Determine the (x, y) coordinate at the center of the cell enclosing the given text.  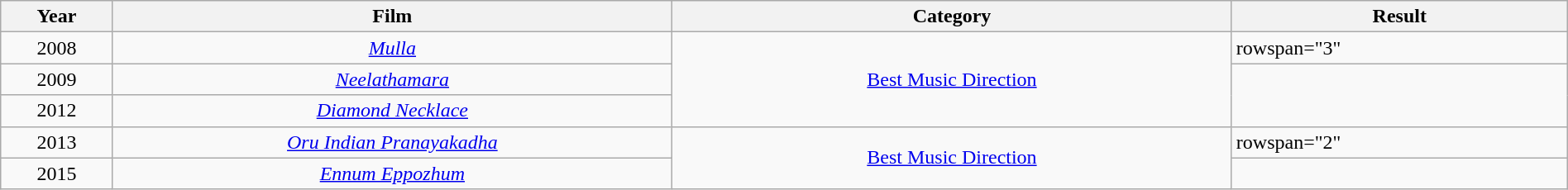
Mulla (392, 48)
2009 (56, 79)
Oru Indian Pranayakadha (392, 142)
2008 (56, 48)
Category (953, 17)
Diamond Necklace (392, 111)
Neelathamara (392, 79)
rowspan="3" (1399, 48)
rowspan="2" (1399, 142)
2013 (56, 142)
Year (56, 17)
Ennum Eppozhum (392, 173)
2012 (56, 111)
Film (392, 17)
2015 (56, 173)
Result (1399, 17)
